Determine the [x, y] coordinate at the center of the cell enclosing the given text.  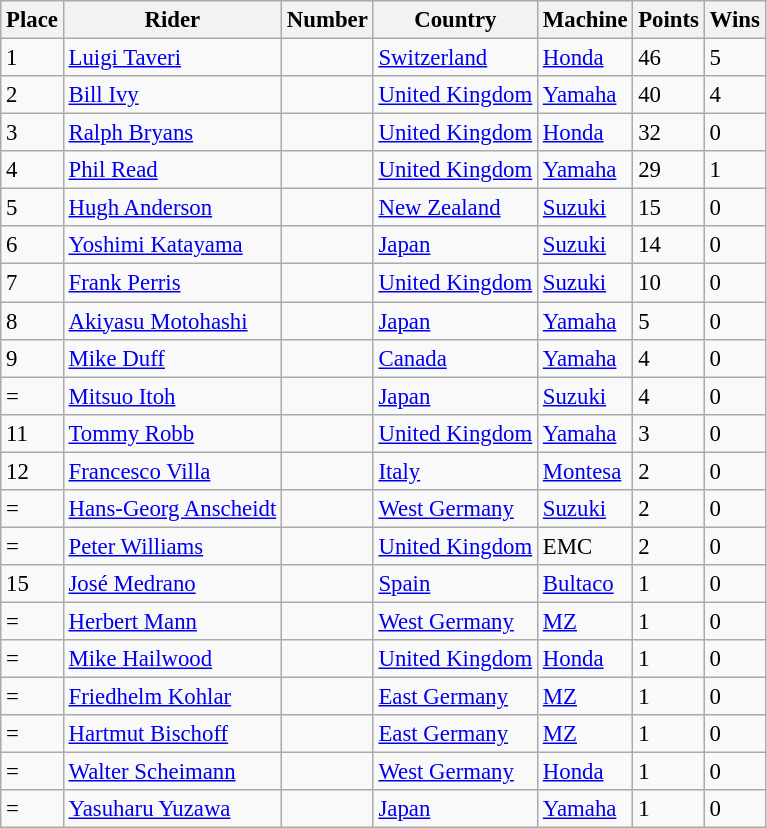
Ralph Bryans [172, 133]
8 [32, 321]
Montesa [586, 471]
Francesco Villa [172, 471]
Canada [455, 358]
Spain [455, 584]
Number [328, 20]
Place [32, 20]
Yasuharu Yuzawa [172, 809]
14 [668, 245]
12 [32, 471]
10 [668, 283]
46 [668, 58]
Rider [172, 20]
6 [32, 245]
Machine [586, 20]
Bill Ivy [172, 95]
Hartmut Bischoff [172, 734]
Wins [734, 20]
Phil Read [172, 170]
Mike Hailwood [172, 659]
Bultaco [586, 584]
Luigi Taveri [172, 58]
Herbert Mann [172, 621]
Switzerland [455, 58]
José Medrano [172, 584]
Tommy Robb [172, 433]
Italy [455, 471]
Hugh Anderson [172, 208]
Akiyasu Motohashi [172, 321]
40 [668, 95]
Peter Williams [172, 546]
32 [668, 133]
29 [668, 170]
Yoshimi Katayama [172, 245]
9 [32, 358]
Mike Duff [172, 358]
7 [32, 283]
11 [32, 433]
New Zealand [455, 208]
Walter Scheimann [172, 772]
Mitsuo Itoh [172, 396]
Frank Perris [172, 283]
Country [455, 20]
Hans-Georg Anscheidt [172, 509]
EMC [586, 546]
Friedhelm Kohlar [172, 697]
Points [668, 20]
